Extract the (x, y) coordinate from the center of the cell holding the provided text.  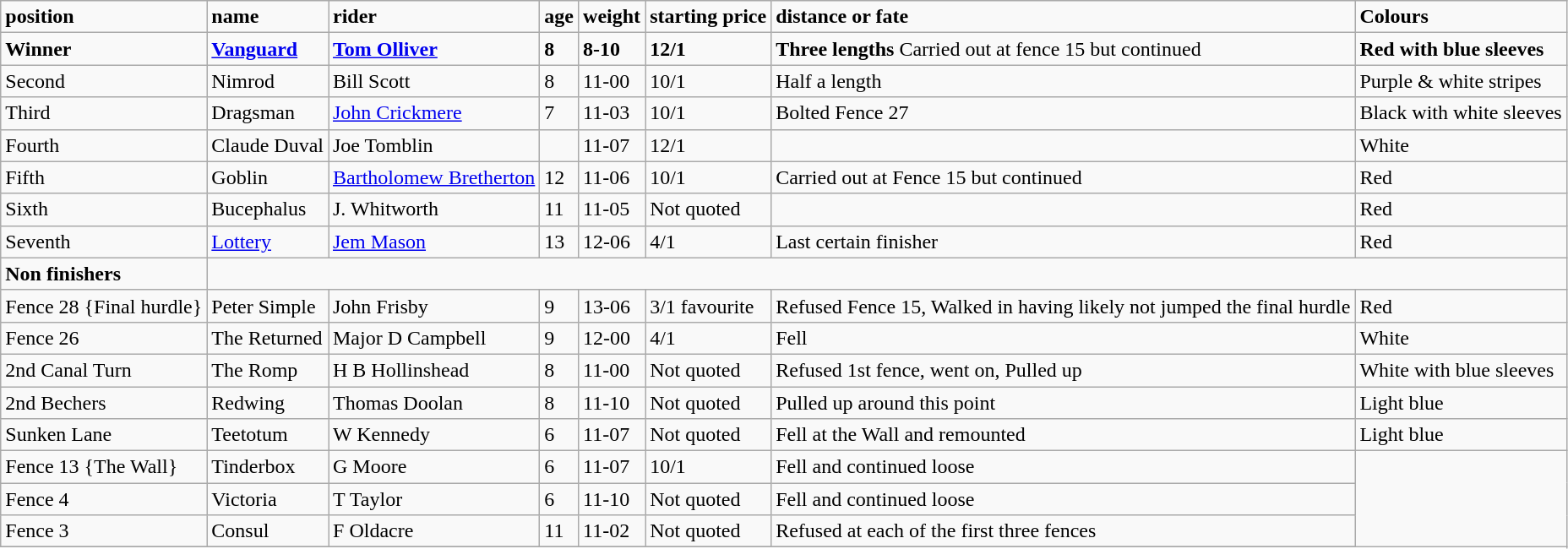
Claude Duval (268, 145)
11-02 (612, 531)
Refused at each of the first three fences (1063, 531)
Tom Olliver (433, 49)
Major D Campbell (433, 338)
Redwing (268, 403)
Jem Mason (433, 242)
Thomas Doolan (433, 403)
13-06 (612, 306)
H B Hollinshead (433, 370)
John Frisby (433, 306)
12-00 (612, 338)
J. Whitworth (433, 209)
age (559, 17)
7 (559, 113)
11-06 (612, 177)
Fell at the Wall and remounted (1063, 435)
Fence 4 (104, 499)
Vanguard (268, 49)
T Taylor (433, 499)
Consul (268, 531)
Goblin (268, 177)
11-05 (612, 209)
Fence 26 (104, 338)
W Kennedy (433, 435)
Seventh (104, 242)
Teetotum (268, 435)
Carried out at Fence 15 but continued (1063, 177)
name (268, 17)
2nd Bechers (104, 403)
F Oldacre (433, 531)
Tinderbox (268, 467)
Bucephalus (268, 209)
Third (104, 113)
Bill Scott (433, 81)
Black with white sleeves (1461, 113)
2nd Canal Turn (104, 370)
rider (433, 17)
3/1 favourite (708, 306)
Fifth (104, 177)
Bolted Fence 27 (1063, 113)
The Romp (268, 370)
12 (559, 177)
starting price (708, 17)
Fence 3 (104, 531)
Purple & white stripes (1461, 81)
Lottery (268, 242)
Last certain finisher (1063, 242)
13 (559, 242)
Fourth (104, 145)
Nimrod (268, 81)
11-03 (612, 113)
Three lengths Carried out at fence 15 but continued (1063, 49)
distance or fate (1063, 17)
Fence 28 {Final hurdle} (104, 306)
12-06 (612, 242)
Refused Fence 15, Walked in having likely not jumped the final hurdle (1063, 306)
John Crickmere (433, 113)
Joe Tomblin (433, 145)
Half a length (1063, 81)
Peter Simple (268, 306)
Colours (1461, 17)
Red with blue sleeves (1461, 49)
Fell (1063, 338)
8-10 (612, 49)
Fence 13 {The Wall} (104, 467)
Non finishers (104, 274)
Sixth (104, 209)
Victoria (268, 499)
Refused 1st fence, went on, Pulled up (1063, 370)
The Returned (268, 338)
Pulled up around this point (1063, 403)
position (104, 17)
Bartholomew Bretherton (433, 177)
Second (104, 81)
Sunken Lane (104, 435)
G Moore (433, 467)
White with blue sleeves (1461, 370)
Dragsman (268, 113)
weight (612, 17)
Winner (104, 49)
